Find where the given text appears and provide that cell's center as (x, y) coordinate. 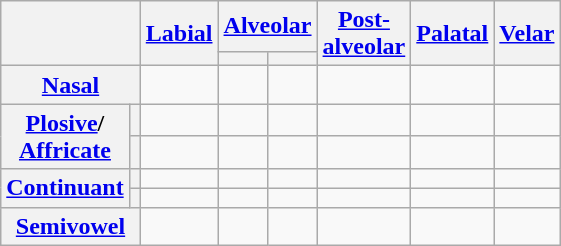
Nasal (71, 85)
Continuant (65, 188)
Plosive/Affricate (65, 136)
Velar (527, 34)
Post-alveolar (364, 34)
Semivowel (71, 226)
Alveolar (268, 26)
Labial (179, 34)
Palatal (452, 34)
